Return the (x, y) coordinate for the center point of the cell that contains the specified text.  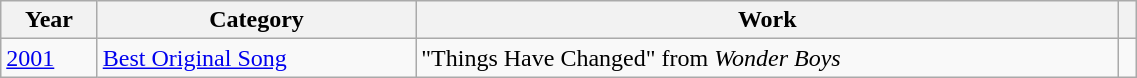
Work (768, 20)
Year (49, 20)
2001 (49, 58)
Best Original Song (256, 58)
Category (256, 20)
"Things Have Changed" from Wonder Boys (768, 58)
